Scan for the cell matching the given text and deliver its (X, Y) coordinate at center. 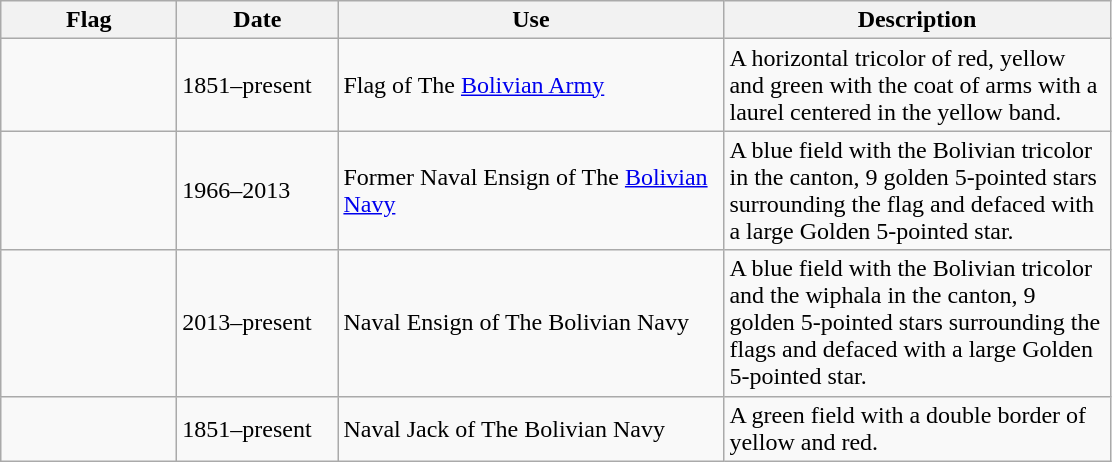
A blue field with the Bolivian tricolor in the canton, 9 golden 5-pointed stars surrounding the flag and defaced with a large Golden 5-pointed star. (917, 190)
Use (531, 20)
A green field with a double border of yellow and red. (917, 428)
Description (917, 20)
Flag (89, 20)
Naval Jack of The Bolivian Navy (531, 428)
Flag of The Bolivian Army (531, 85)
Naval Ensign of The Bolivian Navy (531, 323)
2013–present (258, 323)
A horizontal tricolor of red, yellow and green with the coat of arms with a laurel centered in the yellow band. (917, 85)
Former Naval Ensign of The Bolivian Navy (531, 190)
Date (258, 20)
1966–2013 (258, 190)
